Output the (x, y) coordinate of the center of the cell containing the given text.  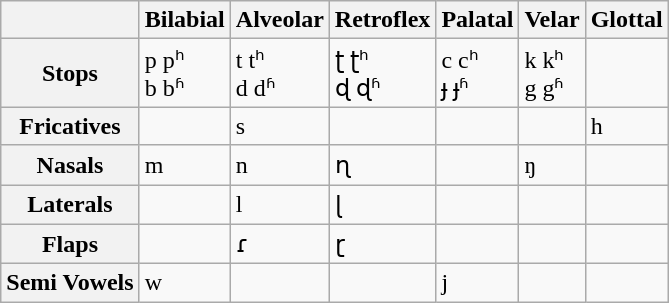
ɳ (382, 165)
t tʰd dʱ (280, 73)
Glottal (626, 20)
Nasals (70, 165)
p pʰb bʱ (184, 73)
ɾ (280, 244)
h (626, 126)
ɽ (382, 244)
j (478, 283)
ɭ (382, 204)
n (280, 165)
k kʰg gʱ (552, 73)
Bilabial (184, 20)
s (280, 126)
Fricatives (70, 126)
Retroflex (382, 20)
l (280, 204)
c cʰɟ ɟʱ (478, 73)
Semi Vowels (70, 283)
w (184, 283)
Flaps (70, 244)
ŋ (552, 165)
ʈ ʈʰɖ ɖʱ (382, 73)
Stops (70, 73)
Laterals (70, 204)
m (184, 165)
Alveolar (280, 20)
Velar (552, 20)
Palatal (478, 20)
